Pinpoint the cell where the given text exists, returning its [x, y] midpoint coordinate. 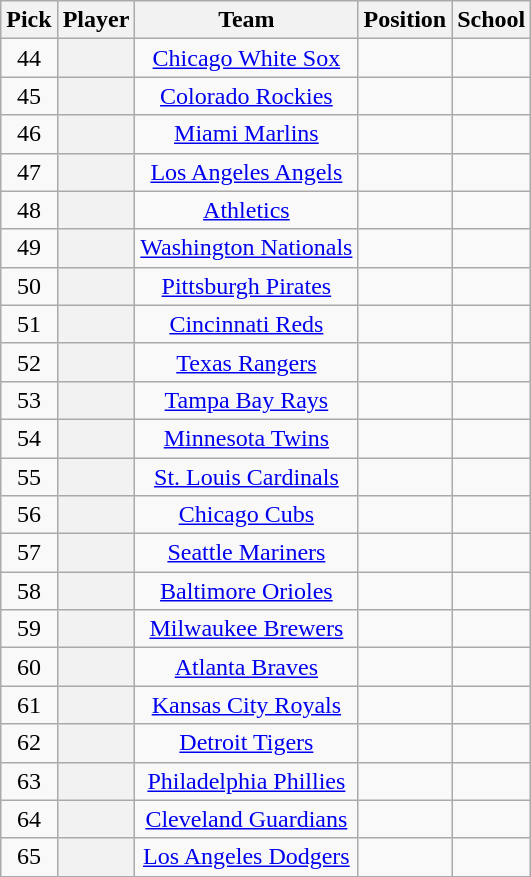
Cincinnati Reds [246, 324]
64 [29, 819]
Baltimore Orioles [246, 591]
Team [246, 20]
62 [29, 743]
54 [29, 438]
Seattle Mariners [246, 553]
Los Angeles Angels [246, 172]
Philadelphia Phillies [246, 781]
50 [29, 286]
44 [29, 58]
61 [29, 705]
53 [29, 400]
Los Angeles Dodgers [246, 857]
Cleveland Guardians [246, 819]
47 [29, 172]
Kansas City Royals [246, 705]
58 [29, 591]
Milwaukee Brewers [246, 629]
45 [29, 96]
Tampa Bay Rays [246, 400]
Minnesota Twins [246, 438]
Detroit Tigers [246, 743]
St. Louis Cardinals [246, 477]
51 [29, 324]
School [492, 20]
60 [29, 667]
63 [29, 781]
Texas Rangers [246, 362]
52 [29, 362]
Colorado Rockies [246, 96]
Atlanta Braves [246, 667]
57 [29, 553]
49 [29, 248]
Miami Marlins [246, 134]
Chicago Cubs [246, 515]
59 [29, 629]
Pick [29, 20]
Position [405, 20]
48 [29, 210]
56 [29, 515]
55 [29, 477]
Chicago White Sox [246, 58]
Player [96, 20]
Pittsburgh Pirates [246, 286]
Washington Nationals [246, 248]
46 [29, 134]
65 [29, 857]
Athletics [246, 210]
